Output the [x, y] coordinate of the center of the cell containing the given text.  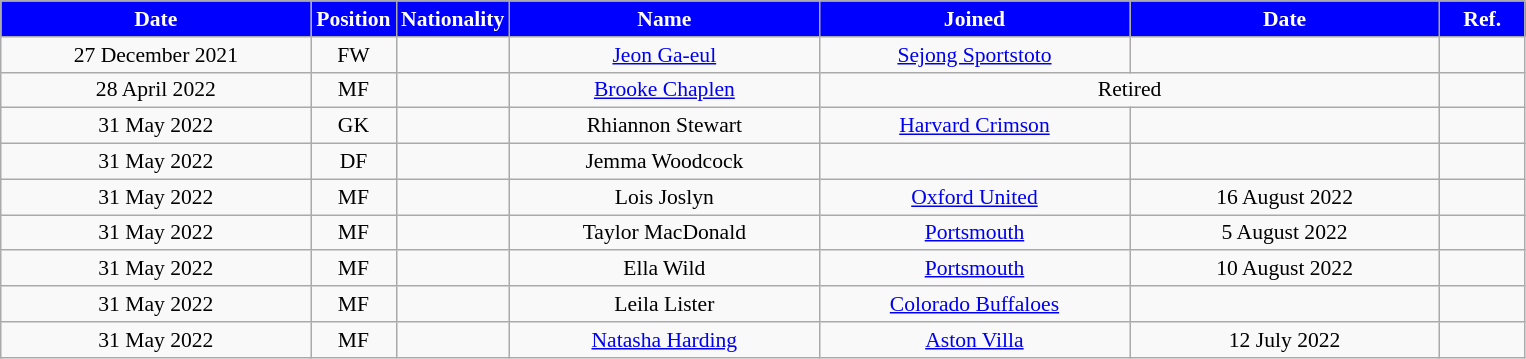
Sejong Sportstoto [974, 55]
Ref. [1482, 19]
Colorado Buffaloes [974, 304]
Natasha Harding [664, 340]
Name [664, 19]
28 April 2022 [156, 90]
Aston Villa [974, 340]
Ella Wild [664, 269]
16 August 2022 [1285, 197]
5 August 2022 [1285, 233]
FW [354, 55]
Joined [974, 19]
Lois Joslyn [664, 197]
12 July 2022 [1285, 340]
GK [354, 126]
27 December 2021 [156, 55]
Jeon Ga-eul [664, 55]
Brooke Chaplen [664, 90]
Rhiannon Stewart [664, 126]
Harvard Crimson [974, 126]
Leila Lister [664, 304]
Retired [1129, 90]
10 August 2022 [1285, 269]
Position [354, 19]
Taylor MacDonald [664, 233]
DF [354, 162]
Nationality [452, 19]
Jemma Woodcock [664, 162]
Oxford United [974, 197]
